Find where the given text appears and provide that cell's center as [x, y] coordinate. 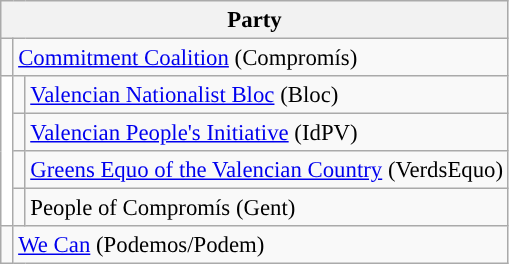
Commitment Coalition (Compromís) [261, 58]
We Can (Podemos/Podem) [261, 245]
Party [255, 20]
Greens Equo of the Valencian Country (VerdsEquo) [266, 170]
Valencian Nationalist Bloc (Bloc) [266, 95]
People of Compromís (Gent) [266, 208]
Valencian People's Initiative (IdPV) [266, 133]
